Provide the (x, y) coordinate of the cell's center where the given text is located.  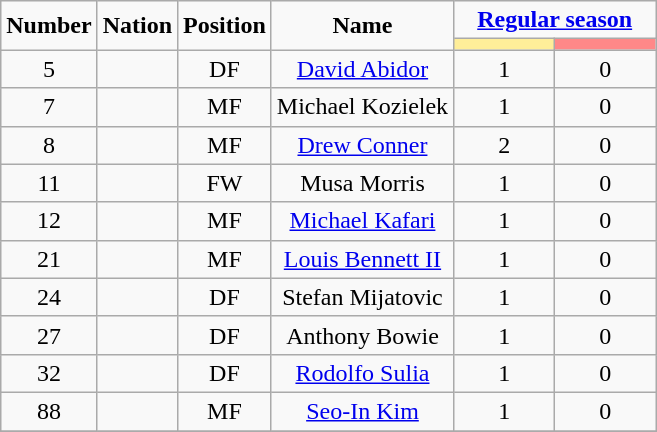
21 (49, 259)
Drew Conner (362, 145)
32 (49, 373)
Michael Kafari (362, 221)
27 (49, 335)
2 (504, 145)
Musa Morris (362, 183)
Seo-In Kim (362, 411)
David Abidor (362, 69)
7 (49, 107)
8 (49, 145)
Regular season (555, 20)
Stefan Mijatovic (362, 297)
11 (49, 183)
Michael Kozielek (362, 107)
24 (49, 297)
Nation (137, 26)
Anthony Bowie (362, 335)
Louis Bennett II (362, 259)
FW (225, 183)
Position (225, 26)
Rodolfo Sulia (362, 373)
Number (49, 26)
Name (362, 26)
12 (49, 221)
88 (49, 411)
5 (49, 69)
